Search for the cell housing the specified text and yield its (X, Y) center coordinate. 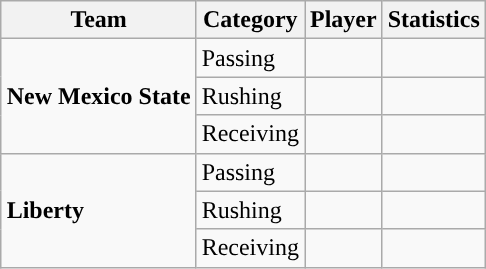
Liberty (98, 210)
Player (343, 20)
Statistics (434, 20)
Team (98, 20)
Category (250, 20)
New Mexico State (98, 96)
